Find where the given text appears and provide that cell's center as (x, y) coordinate. 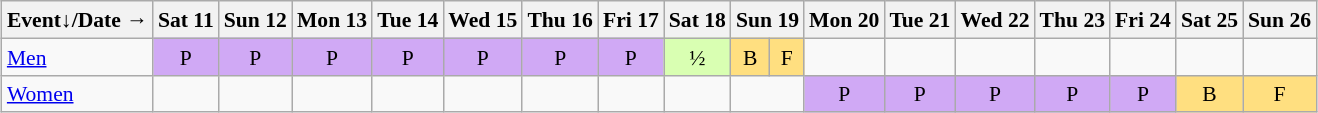
Fri 17 (631, 20)
Mon 13 (332, 20)
Fri 24 (1143, 20)
Thu 16 (560, 20)
Sun 26 (1280, 20)
Wed 15 (482, 20)
Women (78, 94)
Thu 23 (1073, 20)
Mon 20 (844, 20)
Event↓/Date → (78, 20)
Tue 14 (408, 20)
½ (698, 56)
Sun 19 (768, 20)
Sat 18 (698, 20)
Sat 25 (1210, 20)
Wed 22 (994, 20)
Sun 12 (256, 20)
Tue 21 (920, 20)
Sat 11 (186, 20)
Men (78, 56)
